Capture the cell that displays the provided text and extract its [X, Y] central coordinate. 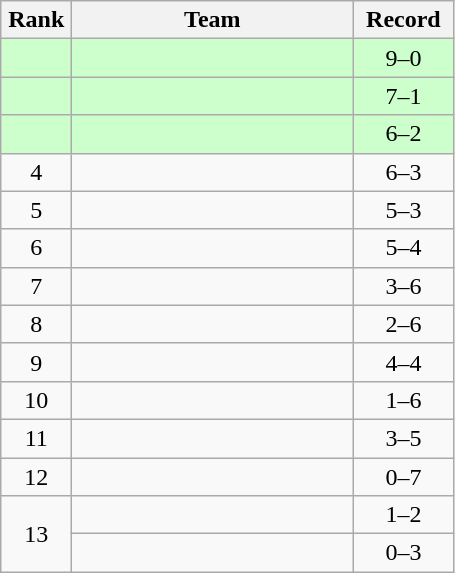
11 [36, 438]
6 [36, 248]
0–3 [404, 553]
1–2 [404, 515]
6–2 [404, 134]
10 [36, 400]
Rank [36, 20]
5–4 [404, 248]
9–0 [404, 58]
6–3 [404, 172]
Team [212, 20]
Record [404, 20]
3–5 [404, 438]
7–1 [404, 96]
8 [36, 324]
2–6 [404, 324]
4 [36, 172]
9 [36, 362]
4–4 [404, 362]
3–6 [404, 286]
1–6 [404, 400]
5 [36, 210]
12 [36, 477]
7 [36, 286]
0–7 [404, 477]
13 [36, 534]
5–3 [404, 210]
